Return (X, Y) of the center of cell containing provided text 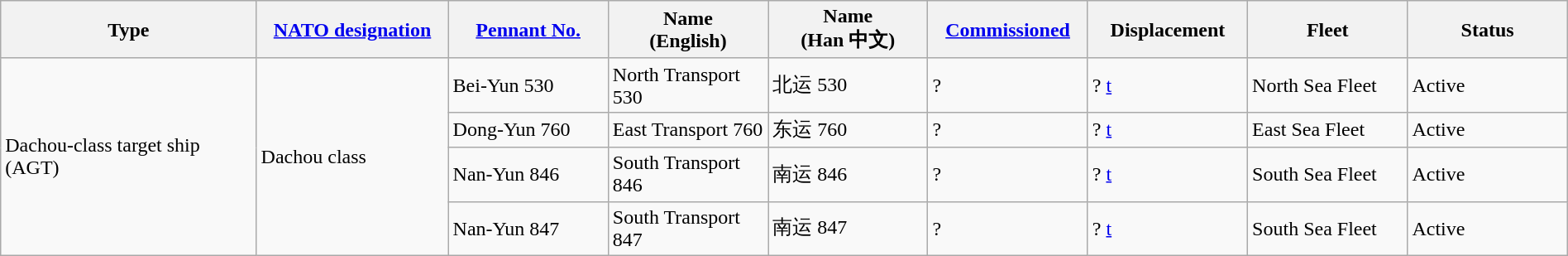
North Sea Fleet (1328, 85)
南运 846 (849, 174)
Pennant No. (528, 30)
North Transport 530 (688, 85)
Nan-Yun 847 (528, 229)
Status (1487, 30)
Dachou-class target ship (AGT) (129, 157)
East Transport 760 (688, 129)
Bei-Yun 530 (528, 85)
Dong-Yun 760 (528, 129)
南运 847 (849, 229)
Commissioned (1007, 30)
Displacement (1168, 30)
Dachou class (352, 157)
Name(English) (688, 30)
东运 760 (849, 129)
South Transport 847 (688, 229)
NATO designation (352, 30)
Nan-Yun 846 (528, 174)
Type (129, 30)
Name(Han 中文) (849, 30)
East Sea Fleet (1328, 129)
Fleet (1328, 30)
South Transport 846 (688, 174)
北运 530 (849, 85)
